Extract the [X, Y] coordinate from the center of the cell holding the provided text.  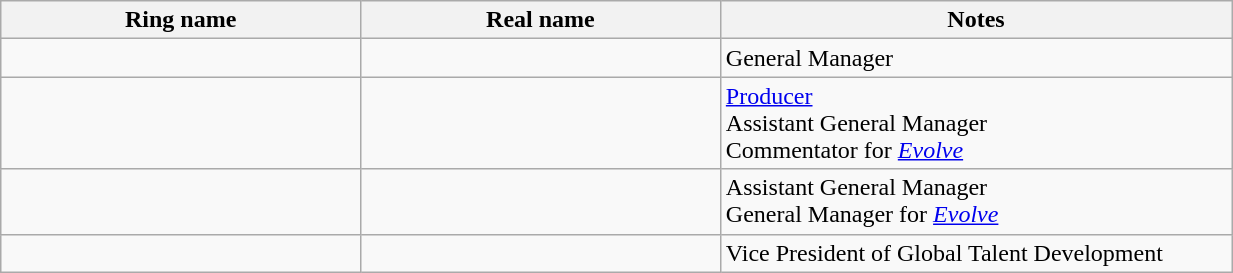
General Manager [976, 58]
Real name [541, 20]
Ring name [181, 20]
Assistant General ManagerGeneral Manager for Evolve [976, 202]
Notes [976, 20]
Vice President of Global Talent Development [976, 253]
ProducerAssistant General ManagerCommentator for Evolve [976, 123]
